Capture the cell that displays the provided text and extract its [X, Y] central coordinate. 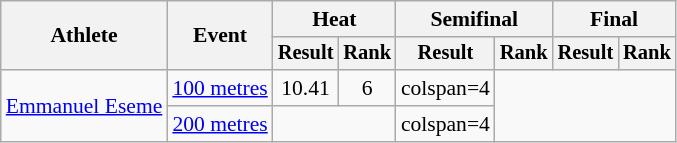
Event [220, 36]
10.41 [306, 88]
Semifinal [474, 19]
Emmanuel Eseme [84, 106]
6 [367, 88]
200 metres [220, 124]
Athlete [84, 36]
100 metres [220, 88]
Final [614, 19]
Heat [334, 19]
